For the text-containing cell, return its midpoint in (X, Y) coordinate format. 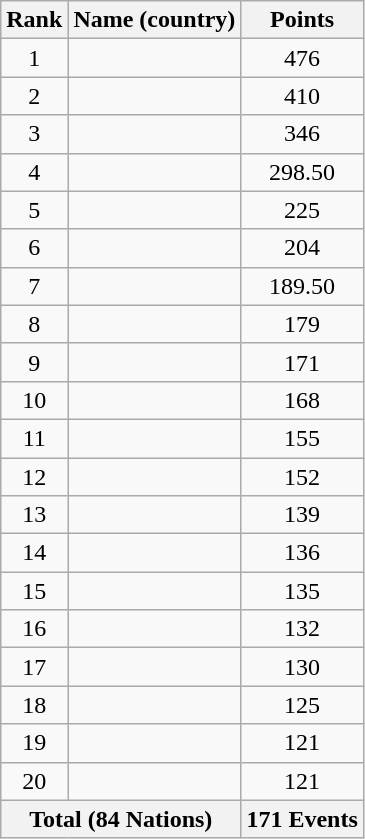
125 (302, 705)
130 (302, 667)
10 (34, 400)
179 (302, 324)
152 (302, 477)
2 (34, 96)
189.50 (302, 286)
136 (302, 553)
19 (34, 743)
171 (302, 362)
7 (34, 286)
135 (302, 591)
132 (302, 629)
11 (34, 438)
Rank (34, 20)
18 (34, 705)
410 (302, 96)
Points (302, 20)
Total (84 Nations) (121, 819)
225 (302, 210)
20 (34, 781)
8 (34, 324)
6 (34, 248)
298.50 (302, 172)
346 (302, 134)
1 (34, 58)
Name (country) (154, 20)
168 (302, 400)
13 (34, 515)
4 (34, 172)
155 (302, 438)
139 (302, 515)
12 (34, 477)
204 (302, 248)
476 (302, 58)
171 Events (302, 819)
15 (34, 591)
14 (34, 553)
9 (34, 362)
5 (34, 210)
17 (34, 667)
16 (34, 629)
3 (34, 134)
